For the text-containing cell, return its midpoint in (X, Y) coordinate format. 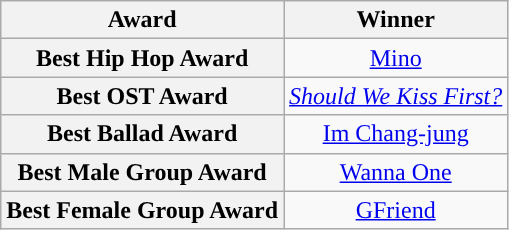
Best Female Group Award (142, 210)
Im Chang-jung (396, 134)
Mino (396, 58)
Winner (396, 20)
Best Hip Hop Award (142, 58)
Wanna One (396, 172)
Best Male Group Award (142, 172)
Best OST Award (142, 96)
Best Ballad Award (142, 134)
GFriend (396, 210)
Award (142, 20)
Should We Kiss First? (396, 96)
